Pinpoint the cell where the given text exists, returning its (x, y) midpoint coordinate. 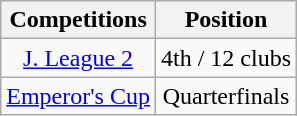
Quarterfinals (226, 96)
Emperor's Cup (78, 96)
Competitions (78, 20)
4th / 12 clubs (226, 58)
J. League 2 (78, 58)
Position (226, 20)
